Pinpoint the cell where the given text exists, returning its [x, y] midpoint coordinate. 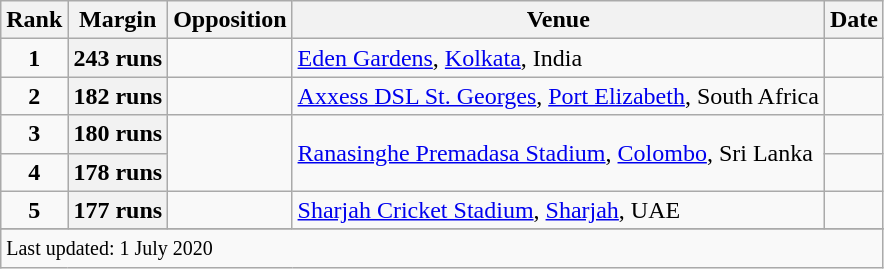
178 runs [118, 172]
Venue [558, 20]
2 [34, 96]
182 runs [118, 96]
3 [34, 134]
4 [34, 172]
177 runs [118, 210]
Axxess DSL St. Georges, Port Elizabeth, South Africa [558, 96]
Ranasinghe Premadasa Stadium, Colombo, Sri Lanka [558, 153]
Margin [118, 20]
Rank [34, 20]
1 [34, 58]
Date [854, 20]
Last updated: 1 July 2020 [442, 248]
180 runs [118, 134]
Opposition [230, 20]
Sharjah Cricket Stadium, Sharjah, UAE [558, 210]
5 [34, 210]
Eden Gardens, Kolkata, India [558, 58]
243 runs [118, 58]
